From the cell containing the given text, extract its center point as (x, y) coordinate. 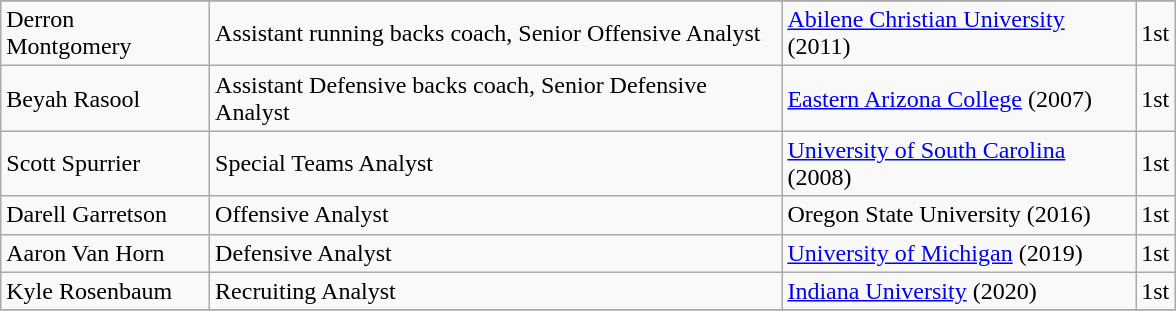
Kyle Rosenbaum (106, 291)
Assistant running backs coach, Senior Offensive Analyst (496, 34)
Offensive Analyst (496, 215)
Special Teams Analyst (496, 164)
Beyah Rasool (106, 98)
University of South Carolina (2008) (959, 164)
Assistant Defensive backs coach, Senior Defensive Analyst (496, 98)
Abilene Christian University (2011) (959, 34)
University of Michigan (2019) (959, 253)
Aaron Van Horn (106, 253)
Eastern Arizona College (2007) (959, 98)
Oregon State University (2016) (959, 215)
Derron Montgomery (106, 34)
Indiana University (2020) (959, 291)
Scott Spurrier (106, 164)
Defensive Analyst (496, 253)
Recruiting Analyst (496, 291)
Darell Garretson (106, 215)
